Locate the cell with the specified text and output its [X, Y] center coordinate. 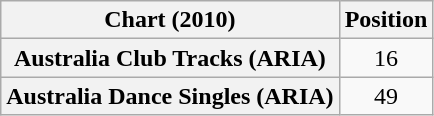
Australia Club Tracks (ARIA) [170, 58]
Position [386, 20]
49 [386, 96]
Chart (2010) [170, 20]
16 [386, 58]
Australia Dance Singles (ARIA) [170, 96]
